Search for the cell housing the specified text and yield its [X, Y] center coordinate. 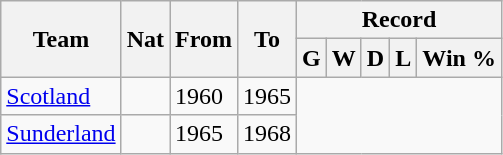
Sunderland [61, 134]
To [266, 39]
Team [61, 39]
1960 [204, 96]
Nat [145, 39]
D [375, 58]
L [404, 58]
From [204, 39]
Win % [460, 58]
1968 [266, 134]
Scotland [61, 96]
Record [400, 20]
G [312, 58]
W [344, 58]
